Determine the (x, y) coordinate at the center of the cell enclosing the given text.  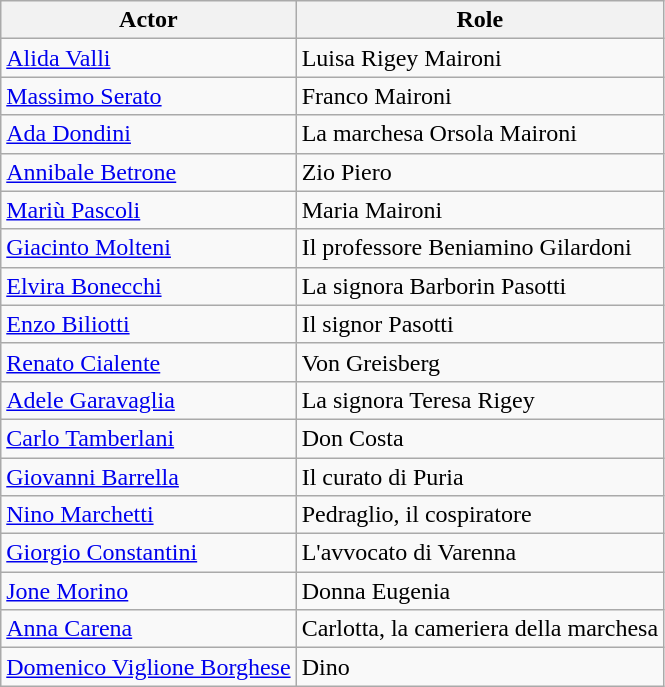
Dino (480, 667)
Annibale Betrone (148, 172)
Ada Dondini (148, 134)
Renato Cialente (148, 362)
Don Costa (480, 438)
Il curato di Puria (480, 477)
Carlo Tamberlani (148, 438)
Maria Maironi (480, 210)
Jone Morino (148, 591)
Giorgio Constantini (148, 553)
Alida Valli (148, 58)
Pedraglio, il cospiratore (480, 515)
Anna Carena (148, 629)
Nino Marchetti (148, 515)
Carlotta, la cameriera della marchesa (480, 629)
La signora Teresa Rigey (480, 400)
La marchesa Orsola Maironi (480, 134)
Franco Maironi (480, 96)
Enzo Biliotti (148, 324)
L'avvocato di Varenna (480, 553)
Il signor Pasotti (480, 324)
Adele Garavaglia (148, 400)
Luisa Rigey Maironi (480, 58)
Elvira Bonecchi (148, 286)
Domenico Viglione Borghese (148, 667)
Role (480, 20)
Zio Piero (480, 172)
Mariù Pascoli (148, 210)
Donna Eugenia (480, 591)
Actor (148, 20)
Il professore Beniamino Gilardoni (480, 248)
Giovanni Barrella (148, 477)
La signora Barborin Pasotti (480, 286)
Giacinto Molteni (148, 248)
Massimo Serato (148, 96)
Von Greisberg (480, 362)
